Find where the given text appears and provide that cell's center as (X, Y) coordinate. 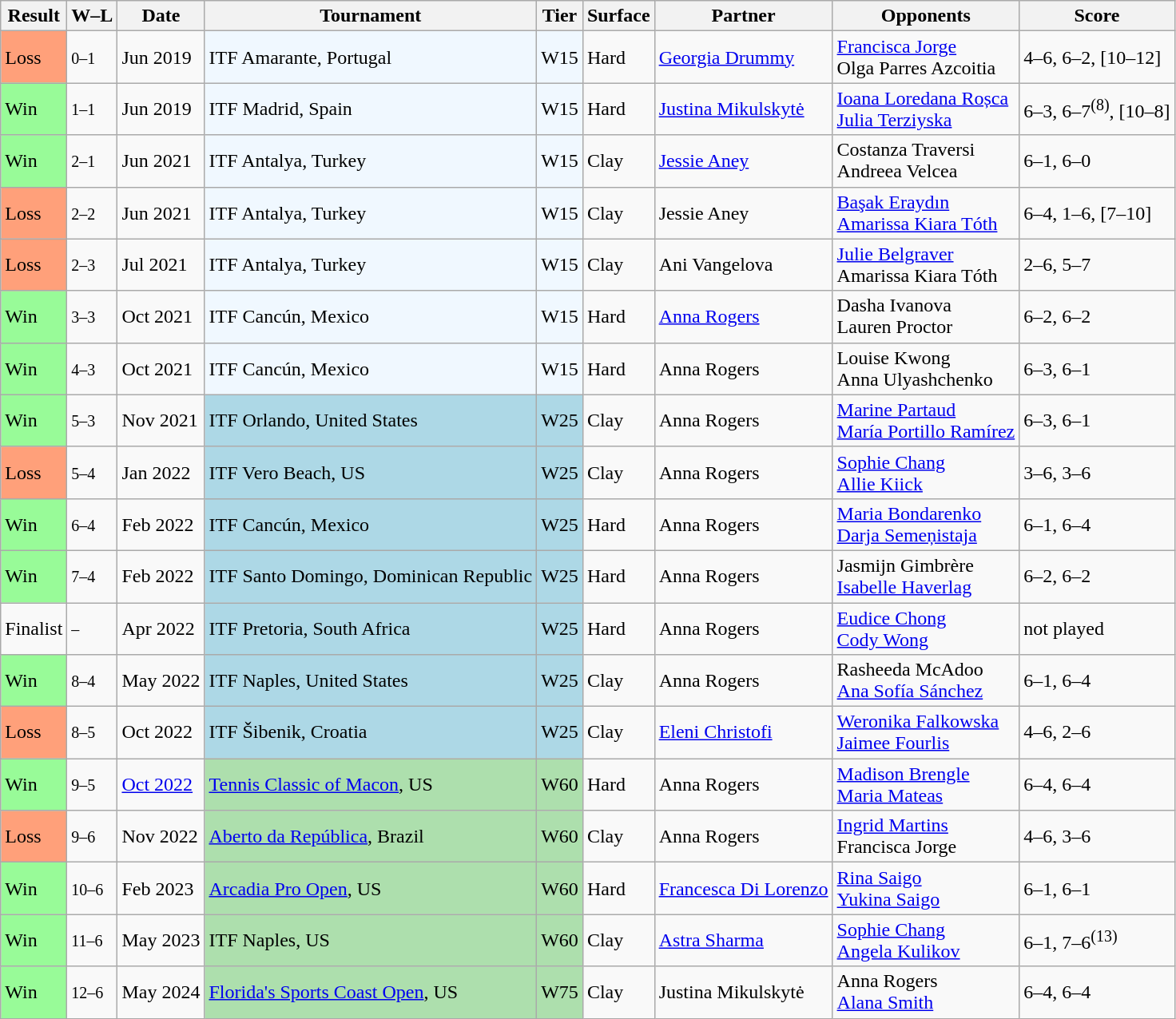
ITF Amarante, Portugal (371, 57)
Aberto da República, Brazil (371, 837)
Surface (618, 16)
May 2024 (161, 992)
Score (1097, 16)
Georgia Drummy (743, 57)
ITF Pretoria, South Africa (371, 628)
6–1, 6–1 (1097, 888)
Jan 2022 (161, 473)
Result (34, 16)
11–6 (93, 941)
Eleni Christofi (743, 733)
W–L (93, 16)
Tennis Classic of Macon, US (371, 784)
6–1, 7–6(13) (1097, 941)
3–3 (93, 316)
May 2022 (161, 680)
8–4 (93, 680)
9–6 (93, 837)
Date (161, 16)
6–1, 6–0 (1097, 161)
2–6, 5–7 (1097, 265)
Arcadia Pro Open, US (371, 888)
Jasmijn Gimbrère Isabelle Haverlag (926, 577)
ITF Vero Beach, US (371, 473)
W75 (560, 992)
Finalist (34, 628)
Tournament (371, 16)
8–5 (93, 733)
Costanza Traversi Andreea Velcea (926, 161)
Opponents (926, 16)
Feb 2023 (161, 888)
Apr 2022 (161, 628)
1–1 (93, 109)
Francesca Di Lorenzo (743, 888)
5–3 (93, 420)
2–3 (93, 265)
12–6 (93, 992)
0–1 (93, 57)
Julie Belgraver Amarissa Kiara Tóth (926, 265)
Maria Bondarenko Darja Semeņistaja (926, 524)
Jul 2021 (161, 265)
4–3 (93, 369)
May 2023 (161, 941)
Ani Vangelova (743, 265)
4–6, 2–6 (1097, 733)
Dasha Ivanova Lauren Proctor (926, 316)
– (93, 628)
6–4, 1–6, [7–10] (1097, 212)
Eudice Chong Cody Wong (926, 628)
2–2 (93, 212)
Astra Sharma (743, 941)
Rina Saigo Yukina Saigo (926, 888)
not played (1097, 628)
ITF Orlando, United States (371, 420)
Başak Eraydın Amarissa Kiara Tóth (926, 212)
Marine Partaud María Portillo Ramírez (926, 420)
6–4 (93, 524)
Ingrid Martins Francisca Jorge (926, 837)
Nov 2022 (161, 837)
Francisca Jorge Olga Parres Azcoitia (926, 57)
10–6 (93, 888)
Rasheeda McAdoo Ana Sofía Sánchez (926, 680)
2–1 (93, 161)
Nov 2021 (161, 420)
Sophie Chang Angela Kulikov (926, 941)
Sophie Chang Allie Kiick (926, 473)
3–6, 3–6 (1097, 473)
7–4 (93, 577)
ITF Šibenik, Croatia (371, 733)
Louise Kwong Anna Ulyashchenko (926, 369)
ITF Naples, United States (371, 680)
Anna Rogers Alana Smith (926, 992)
6–3, 6–7(8), [10–8] (1097, 109)
Tier (560, 16)
9–5 (93, 784)
Partner (743, 16)
4–6, 6–2, [10–12] (1097, 57)
4–6, 3–6 (1097, 837)
Madison Brengle Maria Mateas (926, 784)
ITF Santo Domingo, Dominican Republic (371, 577)
5–4 (93, 473)
Weronika Falkowska Jaimee Fourlis (926, 733)
Ioana Loredana Roșca Julia Terziyska (926, 109)
ITF Madrid, Spain (371, 109)
ITF Naples, US (371, 941)
Florida's Sports Coast Open, US (371, 992)
